Determine the (X, Y) coordinate at the center of the cell enclosing the given text.  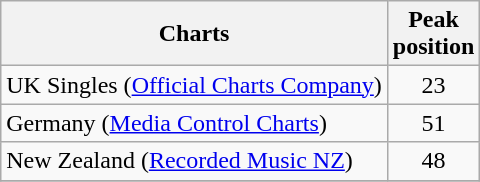
Peakposition (433, 34)
Germany (Media Control Charts) (194, 123)
48 (433, 161)
UK Singles (Official Charts Company) (194, 85)
51 (433, 123)
New Zealand (Recorded Music NZ) (194, 161)
Charts (194, 34)
23 (433, 85)
